Provide the (x, y) coordinate of the cell's center where the given text is located.  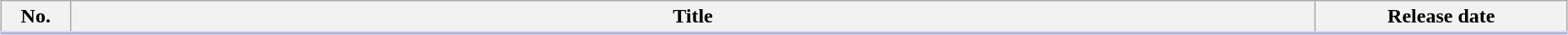
Release date (1441, 17)
Title (693, 17)
No. (35, 17)
